Locate the cell with the specified text and output its [x, y] center coordinate. 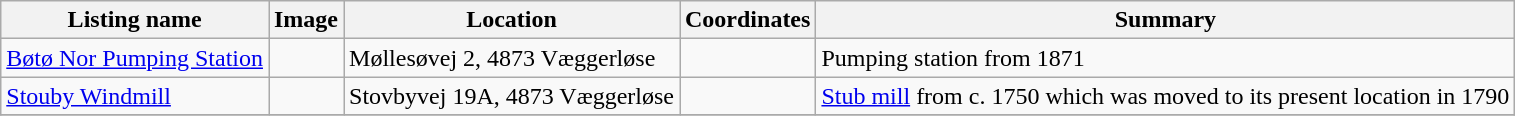
Stouby Windmill [135, 96]
Location [512, 20]
Stovbyvej 19A, 4873 Væggerløse [512, 96]
Listing name [135, 20]
Coordinates [748, 20]
Møllesøvej 2, 4873 Væggerløse [512, 58]
Pumping station from 1871 [1166, 58]
Summary [1166, 20]
Stub mill from c. 1750 which was moved to its present location in 1790 [1166, 96]
Bøtø Nor Pumping Station [135, 58]
Image [306, 20]
